Return the [X, Y] coordinate for the center point of the cell that contains the specified text.  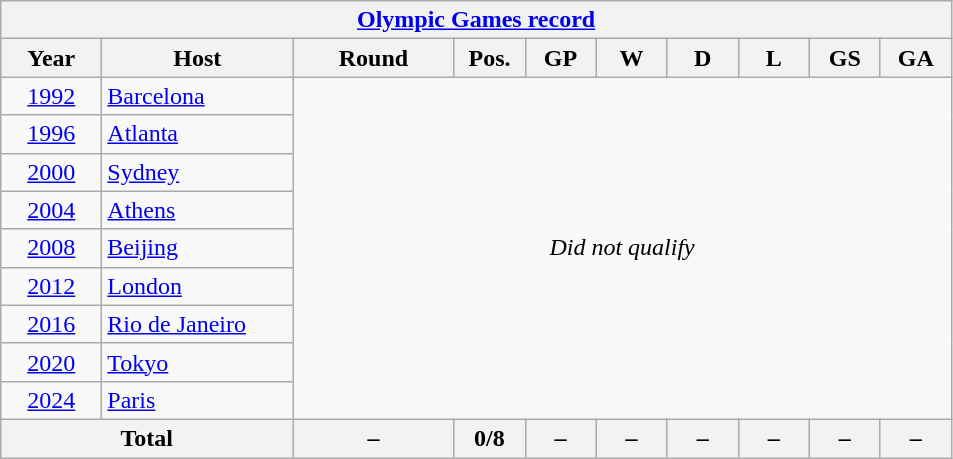
1992 [52, 96]
2024 [52, 400]
Paris [198, 400]
Beijing [198, 248]
London [198, 286]
GA [916, 58]
Atlanta [198, 134]
W [632, 58]
Total [147, 438]
Barcelona [198, 96]
Olympic Games record [476, 20]
2008 [52, 248]
GP [560, 58]
Year [52, 58]
2012 [52, 286]
1996 [52, 134]
L [774, 58]
Tokyo [198, 362]
Round [374, 58]
Sydney [198, 172]
Pos. [490, 58]
D [702, 58]
2000 [52, 172]
Rio de Janeiro [198, 324]
GS [844, 58]
0/8 [490, 438]
2016 [52, 324]
2020 [52, 362]
2004 [52, 210]
Host [198, 58]
Athens [198, 210]
Did not qualify [622, 248]
